Extract the [x, y] coordinate from the center of the cell holding the provided text.  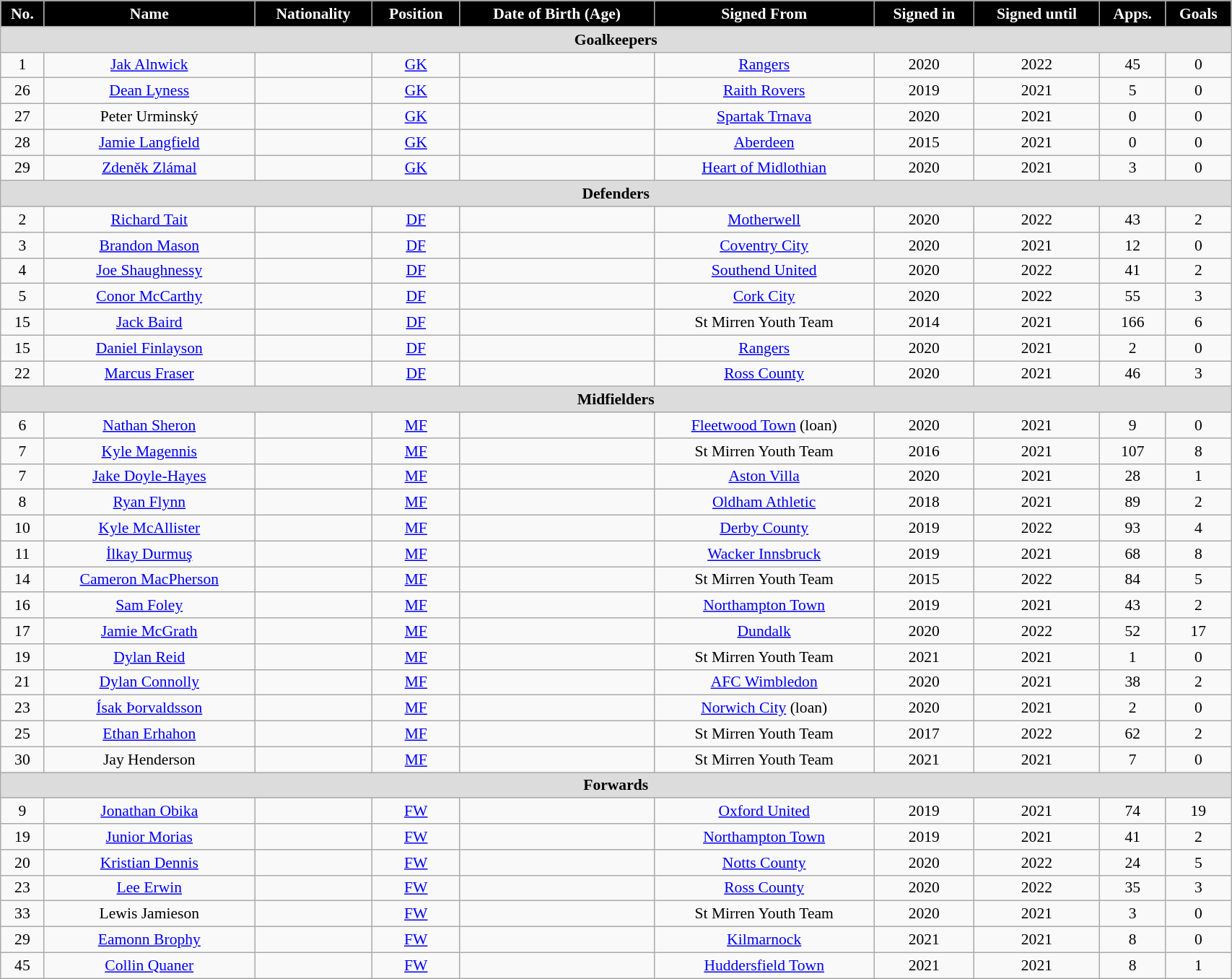
Cork City [764, 297]
Name [149, 14]
2018 [924, 502]
Eamonn Brophy [149, 940]
Sam Foley [149, 606]
Dylan Reid [149, 657]
Oldham Athletic [764, 502]
84 [1133, 580]
2017 [924, 734]
Jake Doyle-Hayes [149, 477]
89 [1133, 502]
İlkay Durmuş [149, 554]
62 [1133, 734]
Notts County [764, 863]
Dundalk [764, 631]
2014 [924, 323]
Norwich City (loan) [764, 708]
30 [22, 760]
Kristian Dennis [149, 863]
Jack Baird [149, 323]
Zdeněk Zlámal [149, 168]
Signed until [1036, 14]
26 [22, 91]
Dylan Connolly [149, 682]
166 [1133, 323]
Coventry City [764, 245]
74 [1133, 812]
Kyle Magennis [149, 451]
Derby County [764, 528]
10 [22, 528]
Signed in [924, 14]
Midfielders [616, 400]
Richard Tait [149, 219]
Raith Rovers [764, 91]
Jay Henderson [149, 760]
Spartak Trnava [764, 117]
68 [1133, 554]
Conor McCarthy [149, 297]
Collin Quaner [149, 965]
Defenders [616, 194]
Lewis Jamieson [149, 914]
Wacker Innsbruck [764, 554]
Heart of Midlothian [764, 168]
Goals [1198, 14]
Position [416, 14]
12 [1133, 245]
107 [1133, 451]
22 [22, 374]
Date of Birth (Age) [557, 14]
33 [22, 914]
Oxford United [764, 812]
Jamie McGrath [149, 631]
No. [22, 14]
Daniel Finlayson [149, 348]
Jonathan Obika [149, 812]
Nationality [313, 14]
14 [22, 580]
Motherwell [764, 219]
20 [22, 863]
Goalkeepers [616, 40]
11 [22, 554]
Kyle McAllister [149, 528]
Ryan Flynn [149, 502]
Junior Morias [149, 837]
Nathan Sheron [149, 425]
Lee Erwin [149, 888]
21 [22, 682]
Signed From [764, 14]
27 [22, 117]
24 [1133, 863]
Southend United [764, 271]
55 [1133, 297]
16 [22, 606]
52 [1133, 631]
Marcus Fraser [149, 374]
Joe Shaughnessy [149, 271]
Jak Alnwick [149, 65]
93 [1133, 528]
25 [22, 734]
Fleetwood Town (loan) [764, 425]
2016 [924, 451]
Aberdeen [764, 142]
Apps. [1133, 14]
Aston Villa [764, 477]
35 [1133, 888]
Ísak Þorvaldsson [149, 708]
Peter Urminský [149, 117]
Kilmarnock [764, 940]
Ethan Erhahon [149, 734]
38 [1133, 682]
Forwards [616, 786]
Cameron MacPherson [149, 580]
Jamie Langfield [149, 142]
Huddersfield Town [764, 965]
Dean Lyness [149, 91]
AFC Wimbledon [764, 682]
46 [1133, 374]
Brandon Mason [149, 245]
